Search for the cell housing the specified text and yield its [x, y] center coordinate. 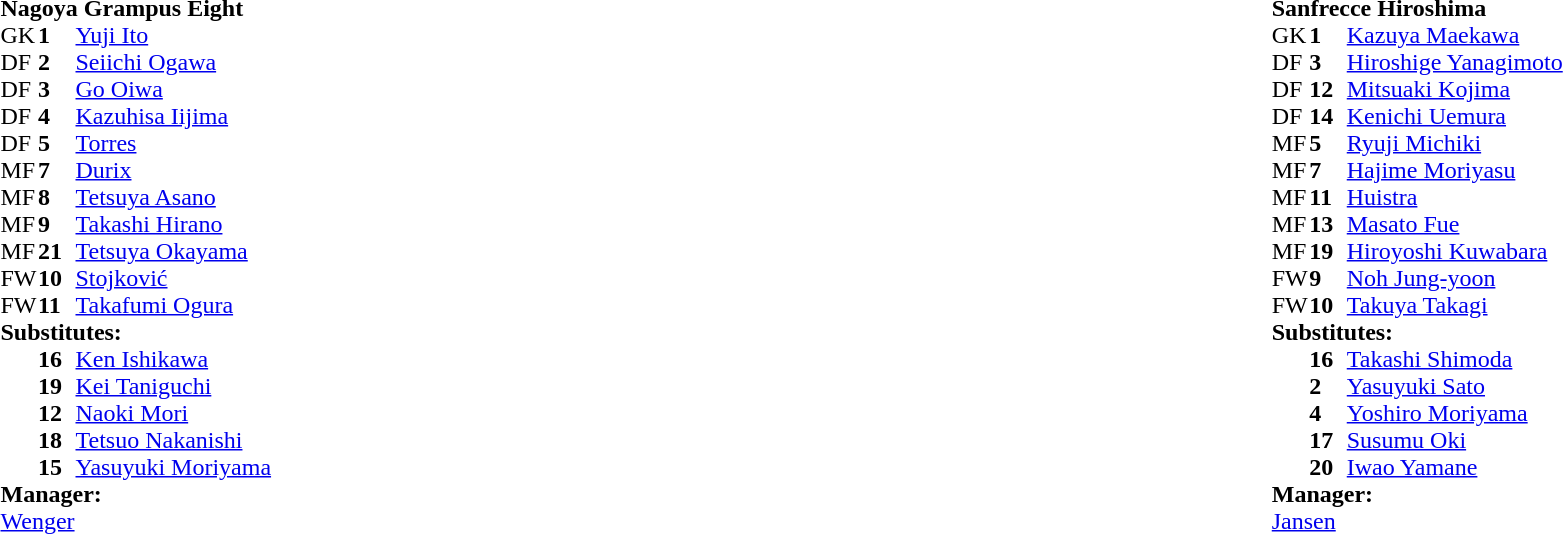
Ken Ishikawa [174, 360]
Kei Taniguchi [174, 386]
18 [57, 440]
8 [57, 198]
Go Oiwa [174, 90]
Yasuyuki Moriyama [174, 468]
Takuya Takagi [1455, 306]
14 [1328, 116]
Takafumi Ogura [174, 306]
Iwao Yamane [1455, 468]
Tetsuya Asano [174, 198]
Stojković [174, 278]
Susumu Oki [1455, 440]
Mitsuaki Kojima [1455, 90]
15 [57, 468]
Takashi Shimoda [1455, 360]
Torres [174, 144]
Ryuji Michiki [1455, 144]
Masato Fue [1455, 224]
Durix [174, 170]
20 [1328, 468]
Tetsuya Okayama [174, 252]
Seiichi Ogawa [174, 62]
21 [57, 252]
Noh Jung-yoon [1455, 278]
Yuji Ito [174, 36]
Yoshiro Moriyama [1455, 414]
13 [1328, 224]
Kenichi Uemura [1455, 116]
Huistra [1455, 198]
Hiroyoshi Kuwabara [1455, 252]
Kazuya Maekawa [1455, 36]
Hiroshige Yanagimoto [1455, 62]
Kazuhisa Iijima [174, 116]
Hajime Moriyasu [1455, 170]
Takashi Hirano [174, 224]
Tetsuo Nakanishi [174, 440]
Yasuyuki Sato [1455, 386]
17 [1328, 440]
Naoki Mori [174, 414]
